Output the [x, y] coordinate of the center of the cell containing the given text.  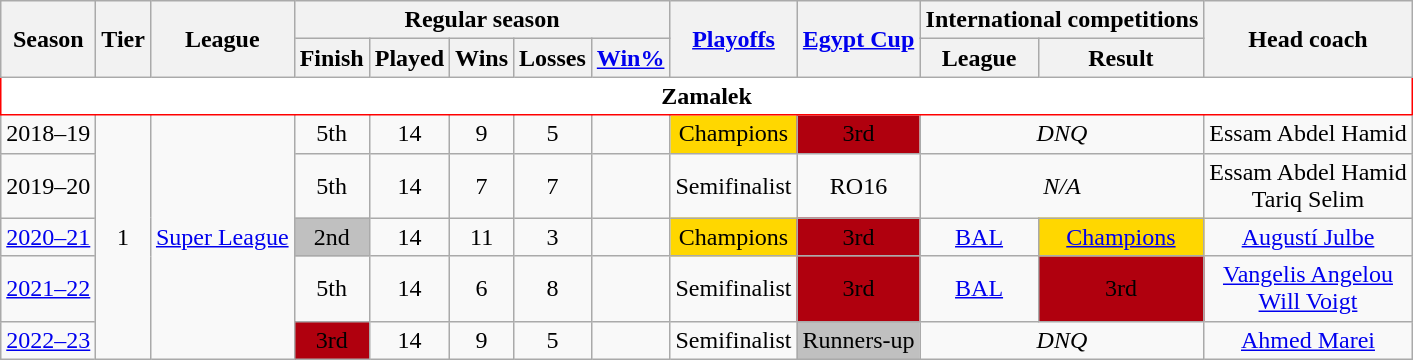
2018–19 [48, 134]
N/A [1062, 186]
Egypt Cup [858, 39]
Zamalek [706, 96]
Augustí Julbe [1308, 237]
Essam Abdel HamidTariq Selim [1308, 186]
6 [482, 288]
Season [48, 39]
Regular season [482, 20]
2021–22 [48, 288]
Losses [553, 58]
Tier [124, 39]
2019–20 [48, 186]
2020–21 [48, 237]
3 [553, 237]
Played [409, 58]
Finish [332, 58]
11 [482, 237]
Super League [222, 237]
Essam Abdel Hamid [1308, 134]
Win% [630, 58]
Wins [482, 58]
Head coach [1308, 39]
Ahmed Marei [1308, 340]
International competitions [1062, 20]
8 [553, 288]
2nd [332, 237]
Result [1121, 58]
2022–23 [48, 340]
RO16 [858, 186]
Runners-up [858, 340]
Vangelis AngelouWill Voigt [1308, 288]
1 [124, 237]
Playoffs [734, 39]
